Output the [X, Y] coordinate of the center of the cell containing the given text.  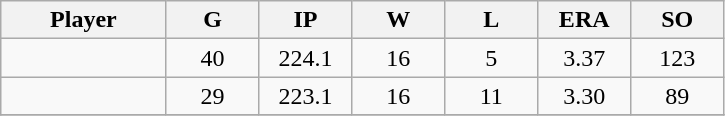
5 [492, 58]
123 [678, 58]
SO [678, 20]
IP [306, 20]
G [212, 20]
3.37 [584, 58]
L [492, 20]
3.30 [584, 96]
29 [212, 96]
ERA [584, 20]
11 [492, 96]
89 [678, 96]
223.1 [306, 96]
Player [84, 20]
W [398, 20]
40 [212, 58]
224.1 [306, 58]
